Find where the given text appears and provide that cell's center as [x, y] coordinate. 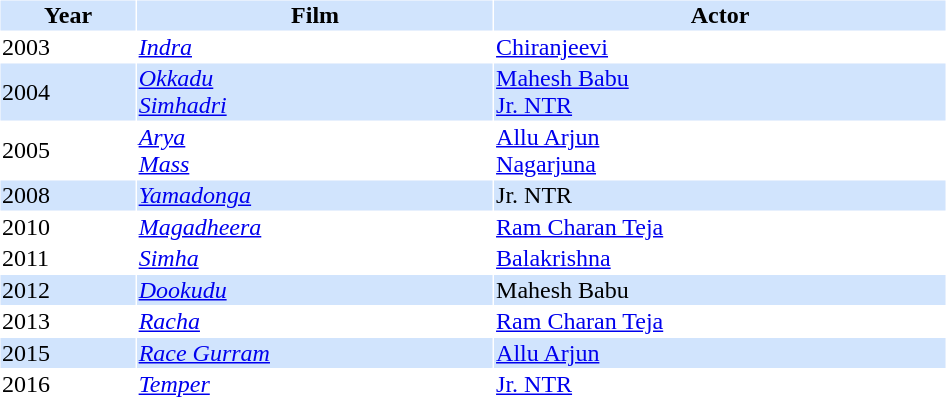
Allu Arjun Nagarjuna [720, 150]
Simha [315, 259]
Chiranjeevi [720, 47]
2015 [68, 353]
2004 [68, 92]
Allu Arjun [720, 353]
Jr. NTR [720, 195]
2011 [68, 259]
Year [68, 15]
2012 [68, 290]
Yamadonga [315, 195]
Racha [315, 321]
OkkaduSimhadri [315, 92]
Mahesh Babu [720, 290]
Balakrishna [720, 259]
2005 [68, 150]
2013 [68, 321]
Race Gurram [315, 353]
Mahesh BabuJr. NTR [720, 92]
2003 [68, 47]
Film [315, 15]
Actor [720, 15]
Arya Mass [315, 150]
2008 [68, 195]
Indra [315, 47]
Dookudu [315, 290]
2010 [68, 227]
Magadheera [315, 227]
